Determine the [X, Y] coordinate at the center of the cell enclosing the given text.  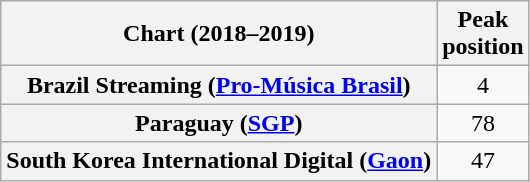
Paraguay (SGP) [219, 123]
South Korea International Digital (Gaon) [219, 161]
Brazil Streaming (Pro-Música Brasil) [219, 85]
4 [483, 85]
47 [483, 161]
Chart (2018–2019) [219, 34]
Peak position [483, 34]
78 [483, 123]
